Pinpoint the cell where the given text exists, returning its (x, y) midpoint coordinate. 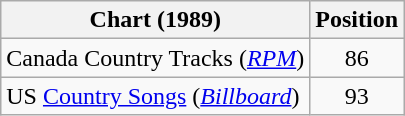
US Country Songs (Billboard) (156, 96)
Position (357, 20)
93 (357, 96)
Canada Country Tracks (RPM) (156, 58)
Chart (1989) (156, 20)
86 (357, 58)
